Return (X, Y) of the center of cell containing provided text 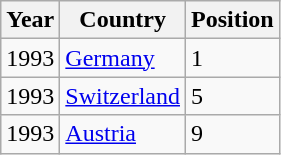
Year (30, 20)
Switzerland (123, 96)
Position (233, 20)
Austria (123, 134)
Country (123, 20)
5 (233, 96)
9 (233, 134)
Germany (123, 58)
1 (233, 58)
